Determine the (x, y) coordinate at the center of the cell enclosing the given text.  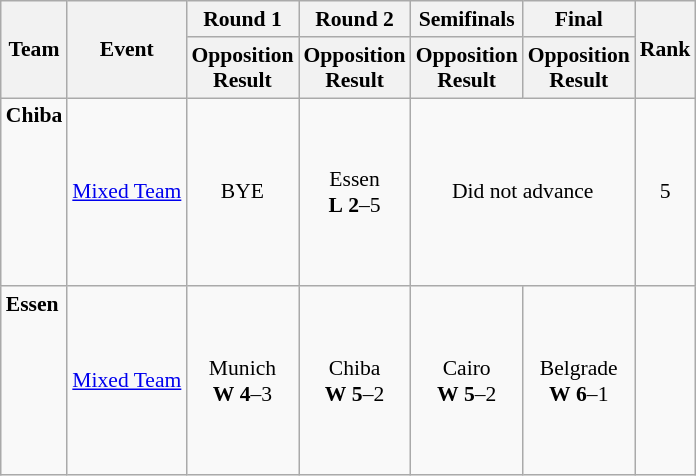
Chiba W 5–2 (354, 382)
Rank (666, 50)
Belgrade W 6–1 (579, 382)
Did not advance (523, 192)
Chiba (34, 192)
BYE (242, 192)
5 (666, 192)
Semifinals (467, 19)
Essen (34, 382)
Event (126, 50)
Round 1 (242, 19)
Round 2 (354, 19)
Munich W 4–3 (242, 382)
Final (579, 19)
Cairo W 5–2 (467, 382)
Essen L 2–5 (354, 192)
Team (34, 50)
